Detect which cell encompasses the target text, then output its [x, y] center coordinate. 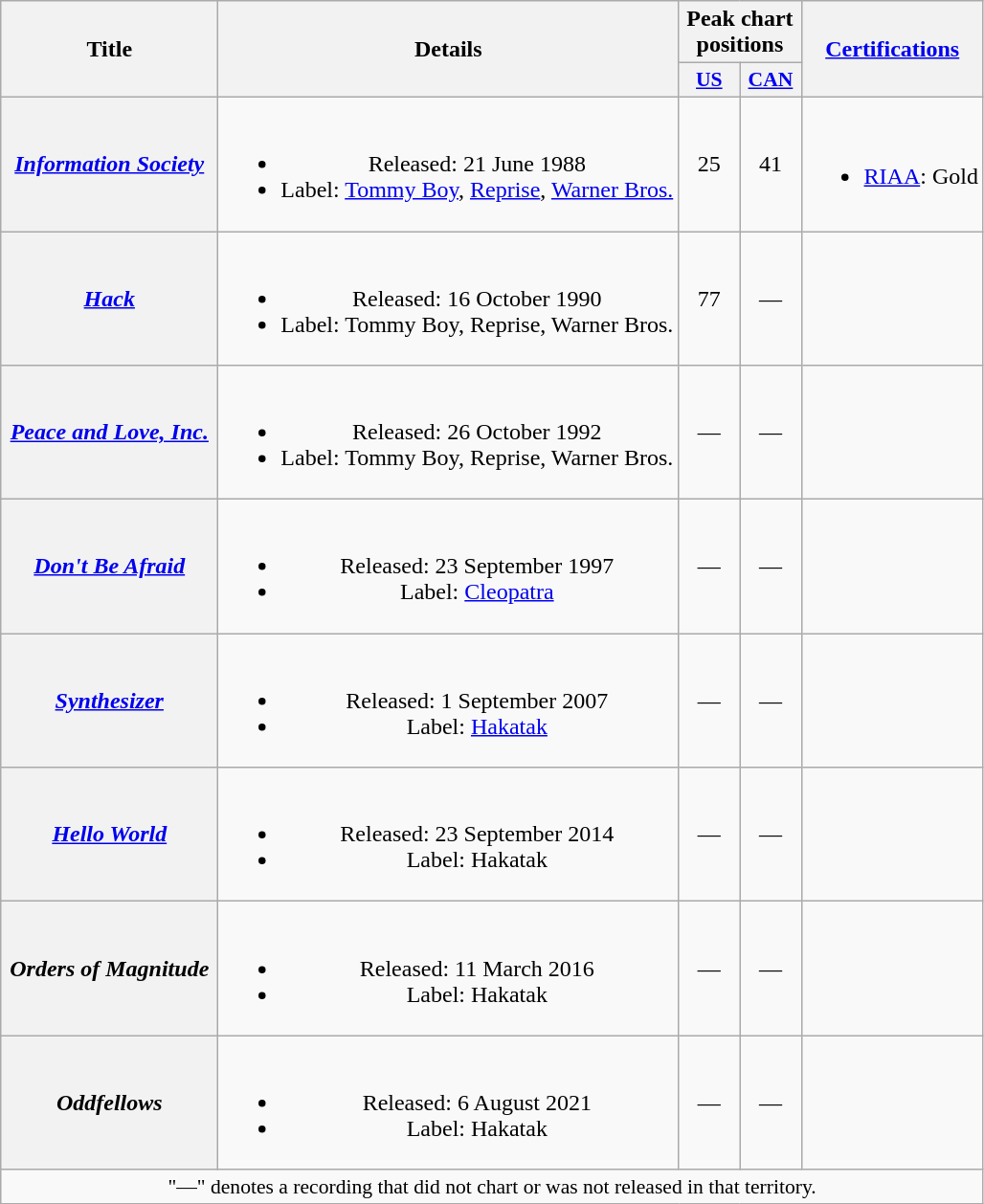
Released: 1 September 2007Label: Hakatak [448, 701]
CAN [771, 80]
Released: 16 October 1990Label: Tommy Boy, Reprise, Warner Bros. [448, 299]
Peak chart positions [740, 33]
Released: 26 October 1992Label: Tommy Boy, Reprise, Warner Bros. [448, 433]
25 [709, 164]
Released: 23 September 1997Label: Cleopatra [448, 567]
Released: 11 March 2016Label: Hakatak [448, 969]
Hack [109, 299]
Oddfellows [109, 1103]
Don't Be Afraid [109, 567]
Released: 23 September 2014Label: Hakatak [448, 835]
41 [771, 164]
Peace and Love, Inc. [109, 433]
Details [448, 50]
Title [109, 50]
RIAA: Gold [892, 164]
Synthesizer [109, 701]
Released: 6 August 2021Label: Hakatak [448, 1103]
Released: 21 June 1988Label: Tommy Boy, Reprise, Warner Bros. [448, 164]
Hello World [109, 835]
77 [709, 299]
US [709, 80]
"—" denotes a recording that did not chart or was not released in that territory. [492, 1187]
Orders of Magnitude [109, 969]
Certifications [892, 50]
Information Society [109, 164]
